Scan for the cell matching the given text and deliver its [x, y] coordinate at center. 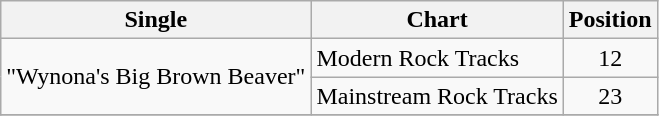
Modern Rock Tracks [437, 58]
23 [610, 96]
"Wynona's Big Brown Beaver" [156, 77]
12 [610, 58]
Single [156, 20]
Mainstream Rock Tracks [437, 96]
Position [610, 20]
Chart [437, 20]
